Output the (X, Y) coordinate of the center of the cell containing the given text.  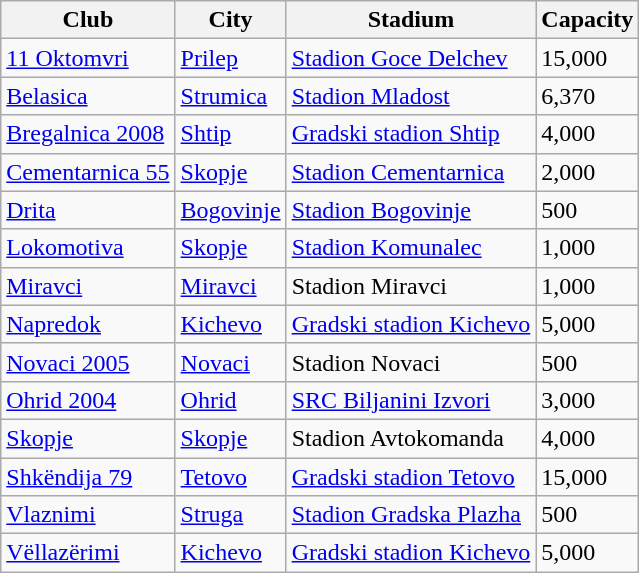
Stadion Miravci (411, 286)
City (230, 20)
Stadium (411, 20)
Gradski stadion Shtip (411, 134)
Club (88, 20)
Tetovo (230, 477)
Stadion Avtokomanda (411, 438)
Gradski stadion Tetovo (411, 477)
Novaci 2005 (88, 362)
Struga (230, 515)
Stadion Goce Delchev (411, 58)
Lokomotiva (88, 248)
Shtip (230, 134)
Shkëndija 79 (88, 477)
Cementarnica 55 (88, 172)
Drita (88, 210)
Stadion Cementarnica (411, 172)
Vlaznimi (88, 515)
Stadion Bogovinje (411, 210)
SRC Biljanini Izvori (411, 400)
6,370 (588, 96)
Belasica (88, 96)
Strumica (230, 96)
Napredok (88, 324)
Bogovinje (230, 210)
Prilep (230, 58)
Ohrid (230, 400)
Ohrid 2004 (88, 400)
Bregalnica 2008 (88, 134)
11 Oktomvri (88, 58)
Stadion Novaci (411, 362)
Stadion Mladost (411, 96)
3,000 (588, 400)
2,000 (588, 172)
Capacity (588, 20)
Vëllazërimi (88, 553)
Novaci (230, 362)
Stadion Gradska Plazha (411, 515)
Stadion Komunalec (411, 248)
